Extract the (X, Y) coordinate from the center of the cell holding the provided text.  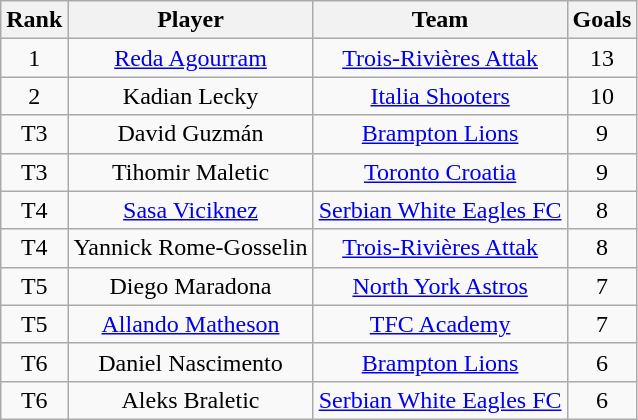
13 (602, 58)
Rank (34, 20)
Italia Shooters (440, 96)
Reda Agourram (190, 58)
Goals (602, 20)
TFC Academy (440, 324)
Player (190, 20)
Aleks Braletic (190, 400)
Allando Matheson (190, 324)
1 (34, 58)
Tihomir Maletic (190, 172)
Daniel Nascimento (190, 362)
Yannick Rome-Gosselin (190, 248)
Team (440, 20)
Kadian Lecky (190, 96)
David Guzmán (190, 134)
Sasa Viciknez (190, 210)
10 (602, 96)
2 (34, 96)
Toronto Croatia (440, 172)
Diego Maradona (190, 286)
North York Astros (440, 286)
